Provide the [X, Y] coordinate of the cell's center where the given text is located.  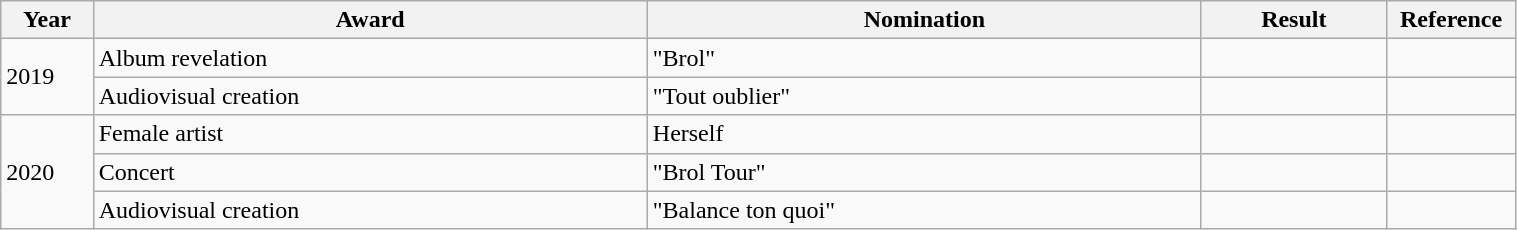
Nomination [924, 20]
Year [47, 20]
Herself [924, 134]
2020 [47, 172]
"Brol Tour" [924, 172]
Reference [1451, 20]
2019 [47, 77]
"Balance ton quoi" [924, 210]
Album revelation [370, 58]
"Tout oublier" [924, 96]
Award [370, 20]
Result [1294, 20]
"Brol" [924, 58]
Concert [370, 172]
Female artist [370, 134]
